Scan for the cell matching the given text and deliver its [X, Y] coordinate at center. 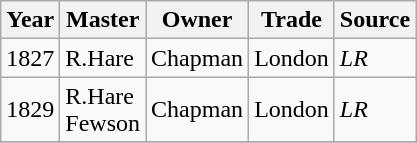
Trade [292, 20]
R.HareFewson [103, 110]
1829 [30, 110]
Source [374, 20]
1827 [30, 58]
Owner [198, 20]
Year [30, 20]
Master [103, 20]
R.Hare [103, 58]
